Provide the (x, y) coordinate of the cell's center where the given text is located.  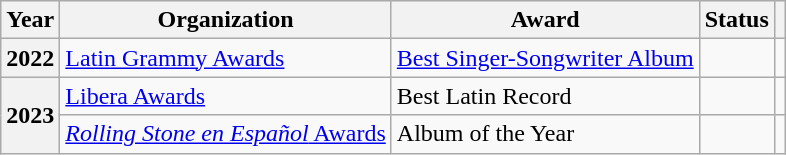
Best Latin Record (545, 96)
Latin Grammy Awards (226, 58)
Libera Awards (226, 96)
Year (30, 20)
Award (545, 20)
Status (736, 20)
Organization (226, 20)
2023 (30, 115)
Best Singer-Songwriter Album (545, 58)
Rolling Stone en Español Awards (226, 134)
2022 (30, 58)
Album of the Year (545, 134)
